Locate the cell with the specified text and output its (X, Y) center coordinate. 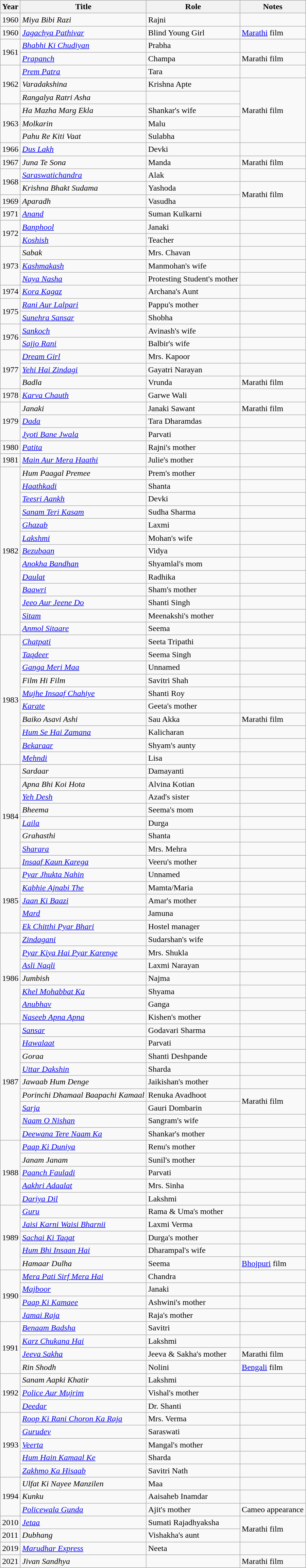
Sudarshan's wife (193, 939)
Jaan Ki Baazi (83, 901)
Sabak (83, 253)
Deewana Tere Naam Ka (83, 1134)
Tara Dharamdas (193, 421)
Kashmakash (83, 266)
1989 (10, 1238)
Pappu's mother (193, 305)
Yehi Hai Zindagi (83, 369)
Meenakshi's mother (193, 616)
Shanti Singh (193, 603)
Nolini (193, 1367)
Dariya Dil (83, 1198)
Sham's mother (193, 590)
1963 (10, 123)
Shankar's mother (193, 1134)
Prem's mother (193, 473)
Dharampal's wife (193, 1250)
Title (83, 7)
Dr. Shanti (193, 1406)
Tara (193, 71)
1974 (10, 292)
Yashoda (193, 188)
Seema's mom (193, 810)
Cameo appearance (273, 1509)
Champa (193, 59)
Prem Patra (83, 71)
Laxmi Verma (193, 1225)
Shankar's wife (193, 110)
2021 (10, 1561)
Grahasthi (83, 836)
Maa (193, 1484)
Prabha (193, 46)
1966 (10, 149)
Bekaraar (83, 745)
Archana's Aunt (193, 292)
Ghazab (83, 525)
Badla (83, 383)
Rajni (193, 20)
Saraswatichandra (83, 175)
Ha Mazha Marg Ekla (83, 110)
Anokha Bandhan (83, 564)
Mrs. Sinha (193, 1185)
Laila (83, 823)
Rajni's mother (193, 447)
Sunil's mother (193, 1160)
1975 (10, 311)
Malu (193, 123)
Jumbish (83, 978)
Hawalaat (83, 1043)
Mangal's mother (193, 1445)
Savitri Shah (193, 680)
Anmol Sitaare (83, 629)
Sankoch (83, 330)
Zindagani (83, 939)
Janaki Sawant (193, 408)
Yeh Desh (83, 797)
Film Hi Film (83, 680)
1977 (10, 369)
Molkarin (83, 123)
Kishen's mother (193, 1017)
Jamai Raja (83, 1315)
Hum Hain Kamaal Ke (83, 1458)
Laxmi (193, 525)
Ashwini's mother (193, 1302)
Aparadh (83, 201)
Laxmi Narayan (193, 965)
Shyam's aunty (193, 745)
Chandra (193, 1276)
Neeta (193, 1548)
Jyoti Bane Jwala (83, 434)
Kalicharan (193, 732)
Mohan's wife (193, 538)
Gurudev (83, 1432)
1985 (10, 901)
Seeta Tripathi (193, 642)
Bhojpuri film (273, 1263)
Dus Lakh (83, 149)
Protesting Student's mother (193, 279)
Vidya (193, 551)
Year (10, 7)
Pahu Re Kiti Vaat (83, 136)
Bheema (83, 810)
Hum Bhi Insaan Hai (83, 1250)
1978 (10, 395)
1981 (10, 460)
Marudhar Express (83, 1548)
Azad's sister (193, 797)
Paap Ki Duniya (83, 1147)
Mrs. Shukla (193, 952)
Paap Ki Kamaee (83, 1302)
Damayanti (193, 771)
Jeeo Aur Jeene Do (83, 603)
1976 (10, 337)
Baawri (83, 590)
Baiko Asavi Ashi (83, 719)
Patita (83, 447)
Mrs. Verma (193, 1419)
Alvina Kotian (193, 784)
Sangram's wife (193, 1121)
Benaam Badsha (83, 1328)
Policewala Gunda (83, 1509)
1986 (10, 978)
Jetaa (83, 1522)
Veerta (83, 1445)
Shyama (193, 991)
Insaaf Kaun Karega (83, 862)
Asli Naqli (83, 965)
Aakhri Adaalat (83, 1185)
Shobha (193, 318)
Jamuna (193, 914)
1962 (10, 84)
1990 (10, 1296)
Sanam Teri Kasam (83, 512)
Veeru's mother (193, 862)
Naam O Nishan (83, 1121)
Shyamlal's mom (193, 564)
Renu's mother (193, 1147)
Balbir's wife (193, 343)
Durga (193, 823)
Raja's mother (193, 1315)
Amar's mother (193, 901)
Uttar Dakshin (83, 1069)
Teacher (193, 240)
Jeeva & Sakha's mother (193, 1354)
Apna Bhi Koi Hota (83, 784)
Sunehra Sansar (83, 318)
Sanam Aapki Khatir (83, 1380)
Savitri (193, 1328)
Daulat (83, 577)
Dream Girl (83, 356)
Geeta's mother (193, 706)
Miya Bibi Razi (83, 20)
Bhabhi Ki Chudiyan (83, 46)
Gayatri Narayan (193, 369)
Rin Shodh (83, 1367)
Shanti Deshpande (193, 1056)
Paanch Fauladi (83, 1173)
Juna Te Sona (83, 162)
Sachai Ki Taqat (83, 1238)
Pyar Kiya Hai Pyar Karenge (83, 952)
Dada (83, 421)
1980 (10, 447)
Vishakha's aunt (193, 1535)
Zakhmo Ka Hisaab (83, 1471)
1969 (10, 201)
Rani Aur Lalpari (83, 305)
Jaisi Karni Waisi Bharnii (83, 1225)
Banphool (83, 227)
Hostel manager (193, 926)
Bengali film (273, 1367)
Taqdeer (83, 654)
Khel Mohabbat Ka (83, 991)
Gauri Dombarin (193, 1108)
Kora Kagaz (83, 292)
Jagachya Pathivar (83, 33)
Sitam (83, 616)
Ajit's mother (193, 1509)
Seema Singh (193, 654)
Role (193, 7)
Hamaar Dulha (83, 1263)
Haathkadi (83, 486)
Jivan Sandhya (83, 1561)
Jaikishan's mother (193, 1082)
1961 (10, 52)
1984 (10, 816)
Kabhie Ajnabi The (83, 888)
Main Aur Mera Haathi (83, 460)
Savitri Nath (193, 1471)
Karz Chukana Hai (83, 1341)
Godavari Sharma (193, 1030)
Deedar (83, 1406)
Vrunda (193, 383)
Garwe Wali (193, 395)
1993 (10, 1445)
Mehndi (83, 758)
Guru (83, 1212)
Sardaar (83, 771)
Sansar (83, 1030)
Shanti Roy (193, 693)
1994 (10, 1497)
Dubhang (83, 1535)
Naya Nasha (83, 279)
Rama & Uma's mother (193, 1212)
1991 (10, 1347)
Manda (193, 162)
Hum Paagal Premee (83, 473)
Goraa (83, 1056)
Mrs. Kapoor (193, 356)
Hum Se Hai Zamana (83, 732)
Sau Akka (193, 719)
Notes (273, 7)
Ganga Meri Maa (83, 667)
Vasudha (193, 201)
Sulabha (193, 136)
Mard (83, 914)
Najma (193, 978)
Police Aur Mujrim (83, 1393)
1968 (10, 182)
Anand (83, 214)
Karate (83, 706)
Prapanch (83, 59)
Varadakshina (83, 84)
Pyar Jhukta Nahin (83, 875)
Majboor (83, 1289)
Suman Kulkarni (193, 214)
Naseeb Apna Apna (83, 1017)
1967 (10, 162)
Julie's mother (193, 460)
Radhika (193, 577)
1982 (10, 551)
Rangalya Ratri Asha (83, 97)
Mrs. Chavan (193, 253)
Porinchi Dhamaal Baapachi Kamaal (83, 1095)
Jawaab Hum Denge (83, 1082)
Koshish (83, 240)
Ek Chitthi Pyar Bhari (83, 926)
Krishna Bhakt Sudama (83, 188)
Saraswati (193, 1432)
Chatpati (83, 642)
Blind Young Girl (193, 33)
Mrs. Mehra (193, 849)
Avinash's wife (193, 330)
1971 (10, 214)
1992 (10, 1393)
Karva Chauth (83, 395)
Teesri Aankh (83, 499)
1983 (10, 700)
Bezubaan (83, 551)
Sharara (83, 849)
2010 (10, 1522)
Mera Pati Sirf Mera Hai (83, 1276)
Renuka Avadhoot (193, 1095)
Roop Ki Rani Choron Ka Raja (83, 1419)
1988 (10, 1173)
Mamta/Maria (193, 888)
Alak (193, 175)
Manmohan's wife (193, 266)
Sumati Rajadhyaksha (193, 1522)
Aaisaheb Inamdar (193, 1497)
Ganga (193, 1004)
Krishna Apte (193, 84)
Sajjo Rani (83, 343)
Janam Janam (83, 1160)
1973 (10, 266)
1972 (10, 233)
Ulfat Ki Nayee Manzilen (83, 1484)
Anubhav (83, 1004)
1987 (10, 1082)
Lisa (193, 758)
2011 (10, 1535)
Sudha Sharma (193, 512)
Sarja (83, 1108)
Jeeva Sakha (83, 1354)
Vishal's mother (193, 1393)
1979 (10, 421)
Kunku (83, 1497)
Mujhe Insaaf Chahiye (83, 693)
2019 (10, 1548)
Durga's mother (193, 1238)
